For the text-containing cell, return its midpoint in [x, y] coordinate format. 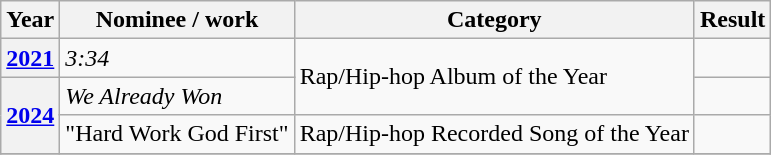
2024 [30, 115]
2021 [30, 58]
Category [494, 20]
Year [30, 20]
Result [732, 20]
Rap/Hip-hop Recorded Song of the Year [494, 134]
3:34 [177, 58]
"Hard Work God First" [177, 134]
We Already Won [177, 96]
Rap/Hip-hop Album of the Year [494, 77]
Nominee / work [177, 20]
